Locate the cell with the specified text and output its [x, y] center coordinate. 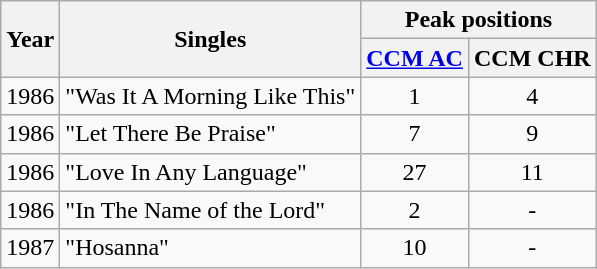
1987 [30, 248]
CCM AC [415, 58]
"Love In Any Language" [210, 172]
27 [415, 172]
Singles [210, 39]
Peak positions [478, 20]
2 [415, 210]
"Hosanna" [210, 248]
Year [30, 39]
9 [532, 134]
CCM CHR [532, 58]
1 [415, 96]
"Was It A Morning Like This" [210, 96]
7 [415, 134]
10 [415, 248]
"In The Name of the Lord" [210, 210]
"Let There Be Praise" [210, 134]
4 [532, 96]
11 [532, 172]
